Locate the cell with the specified text and output its [X, Y] center coordinate. 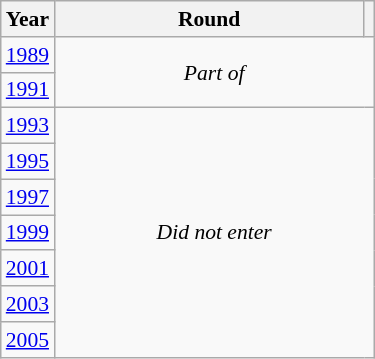
1993 [28, 126]
2001 [28, 269]
Year [28, 19]
1989 [28, 55]
1997 [28, 197]
Part of [214, 72]
1991 [28, 90]
2003 [28, 304]
Did not enter [214, 232]
Round [209, 19]
1995 [28, 162]
2005 [28, 340]
1999 [28, 233]
